Capture the cell that displays the provided text and extract its (X, Y) central coordinate. 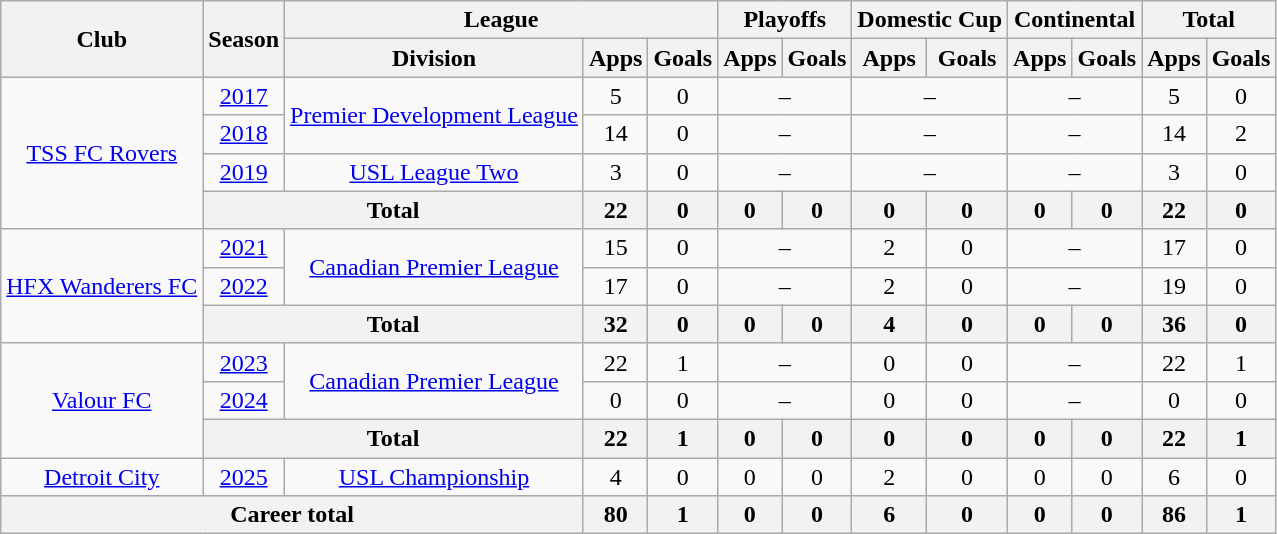
Domestic Cup (930, 20)
32 (615, 324)
USL League Two (434, 172)
80 (615, 515)
Continental (1075, 20)
Valour FC (102, 400)
Division (434, 58)
2017 (244, 96)
2019 (244, 172)
2022 (244, 286)
2018 (244, 134)
2023 (244, 362)
Playoffs (785, 20)
Premier Development League (434, 115)
League (502, 20)
Detroit City (102, 477)
HFX Wanderers FC (102, 286)
15 (615, 248)
Club (102, 39)
2025 (244, 477)
2024 (244, 400)
86 (1174, 515)
2021 (244, 248)
Career total (292, 515)
36 (1174, 324)
USL Championship (434, 477)
TSS FC Rovers (102, 153)
19 (1174, 286)
Season (244, 39)
